Provide the (x, y) coordinate of the cell's center where the given text is located.  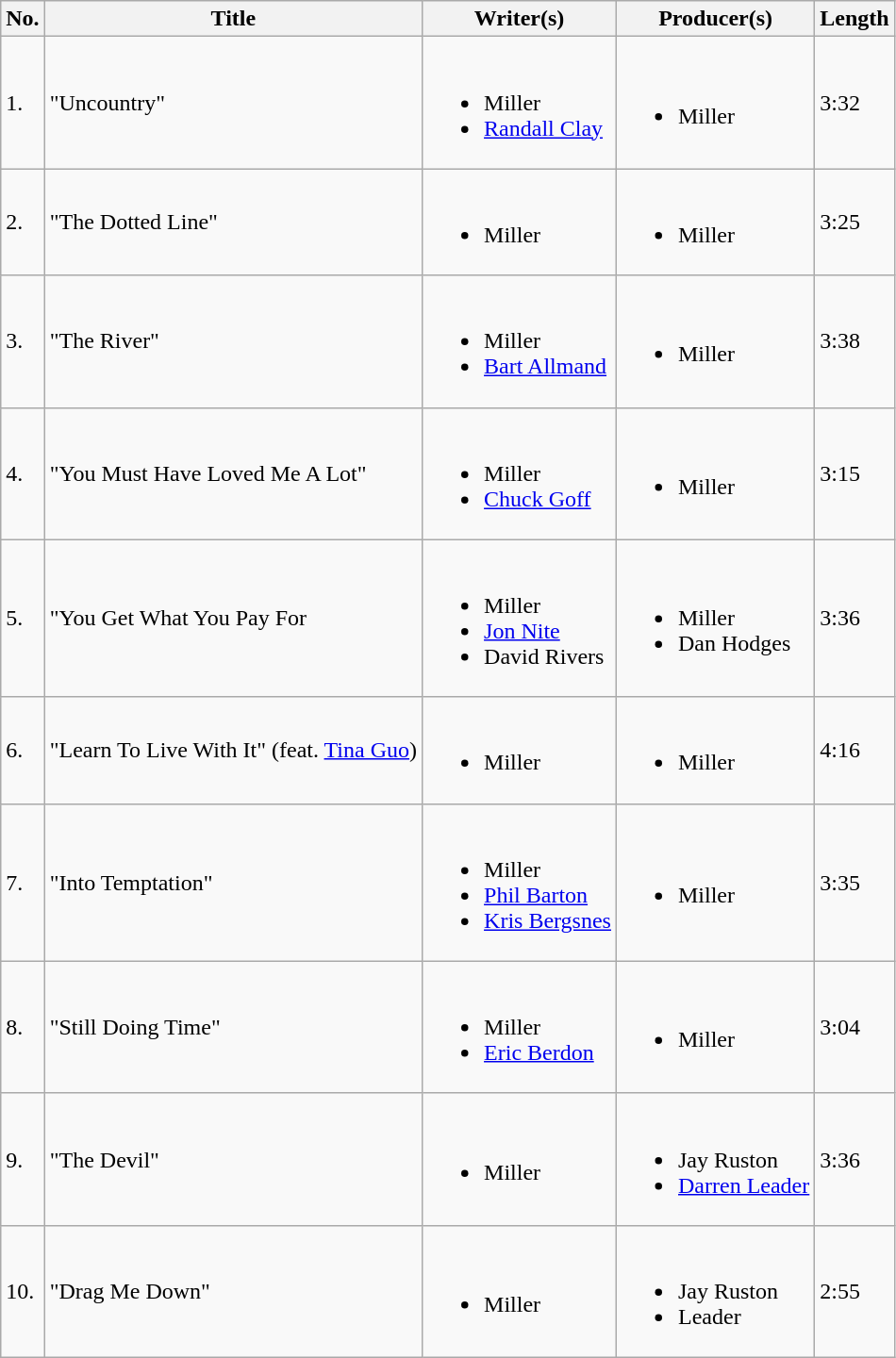
"The Dotted Line" (233, 223)
7. (23, 883)
3:35 (855, 883)
4:16 (855, 751)
3:38 (855, 341)
"Still Doing Time" (233, 1027)
"The River" (233, 341)
3. (23, 341)
Jay RustonLeader (715, 1291)
"You Must Have Loved Me A Lot" (233, 473)
"Drag Me Down" (233, 1291)
Length (855, 19)
"Uncountry" (233, 103)
2. (23, 223)
"Into Temptation" (233, 883)
Writer(s) (520, 19)
3:15 (855, 473)
10. (23, 1291)
8. (23, 1027)
No. (23, 19)
"The Devil" (233, 1159)
3:25 (855, 223)
"You Get What You Pay For (233, 619)
Title (233, 19)
Jay RustonDarren Leader (715, 1159)
"Learn To Live With It" (feat. Tina Guo) (233, 751)
3:04 (855, 1027)
MillerPhil BartonKris Bergsnes (520, 883)
MillerJon NiteDavid Rivers (520, 619)
MillerChuck Goff (520, 473)
2:55 (855, 1291)
MillerRandall Clay (520, 103)
5. (23, 619)
Producer(s) (715, 19)
MillerBart Allmand (520, 341)
6. (23, 751)
3:32 (855, 103)
4. (23, 473)
MillerDan Hodges (715, 619)
MillerEric Berdon (520, 1027)
9. (23, 1159)
1. (23, 103)
